From the cell containing the given text, extract its center point as [X, Y] coordinate. 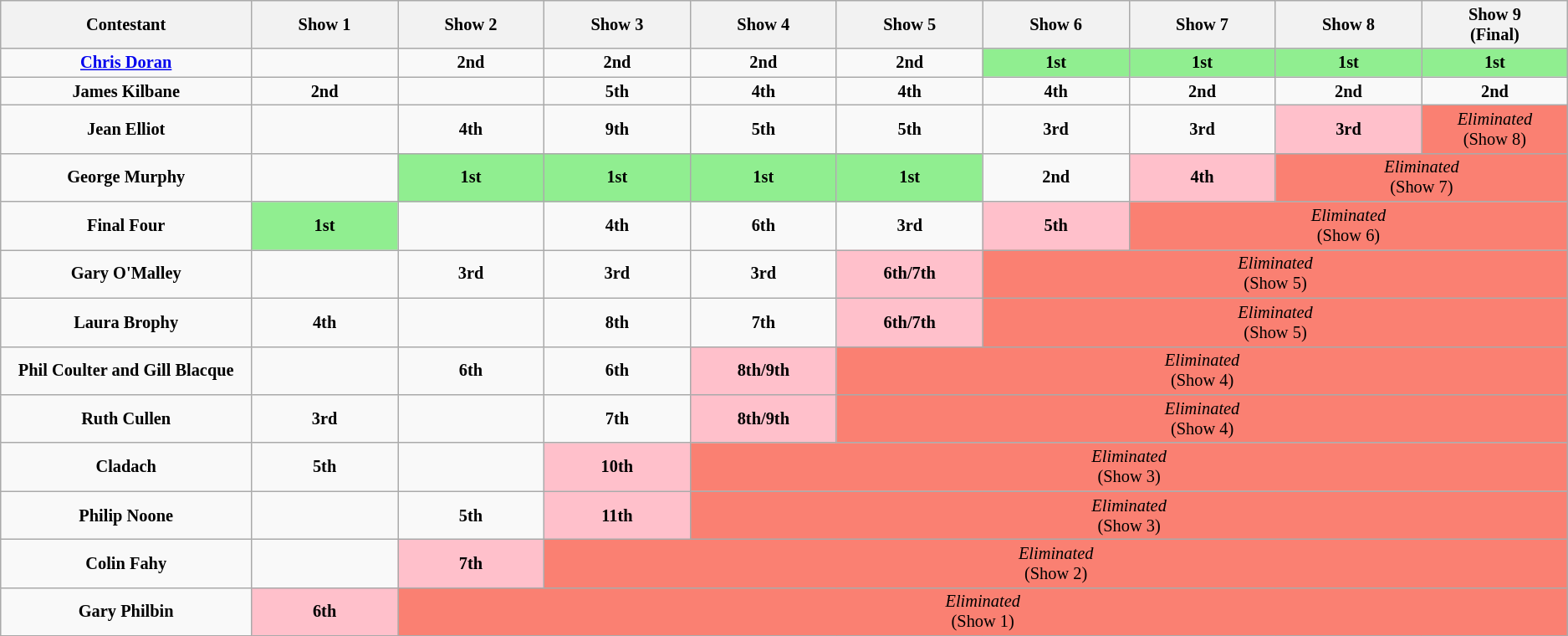
Eliminated(Show 2) [1055, 563]
Show 9(Final) [1495, 24]
Show 8 [1348, 24]
Laura Brophy [126, 322]
Gary O'Malley [126, 274]
Chris Doran [126, 63]
Show 7 [1203, 24]
Eliminated(Show 8) [1495, 129]
Show 3 [617, 24]
Phil Coulter and Gill Blacque [126, 371]
Gary Philbin [126, 612]
9th [617, 129]
10th [617, 467]
Eliminated(Show 1) [983, 612]
George Murphy [126, 177]
Jean Elliot [126, 129]
Show 2 [472, 24]
Show 1 [324, 24]
Show 5 [910, 24]
Show 4 [763, 24]
8th [617, 322]
Ruth Cullen [126, 418]
Contestant [126, 24]
Philip Noone [126, 515]
Colin Fahy [126, 563]
Cladach [126, 467]
Show 6 [1055, 24]
Eliminated(Show 7) [1422, 177]
11th [617, 515]
Final Four [126, 226]
Eliminated(Show 6) [1348, 226]
James Kilbane [126, 91]
